Extract the (X, Y) coordinate from the center of the cell holding the provided text.  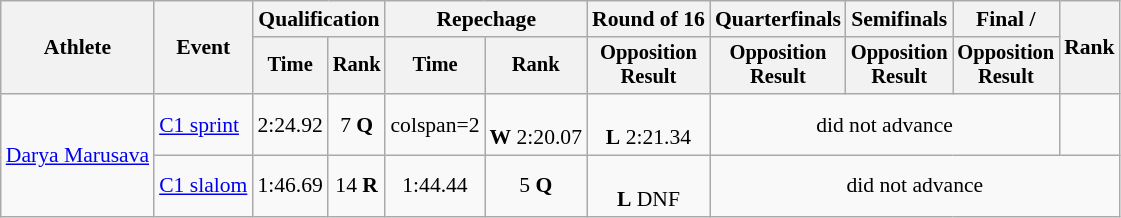
Qualification (318, 19)
Event (203, 48)
C1 sprint (203, 124)
Round of 16 (648, 19)
Darya Marusava (78, 155)
Final / (1006, 19)
L 2:21.34 (648, 124)
7 Q (357, 124)
1:46.69 (290, 186)
Semifinals (900, 19)
14 R (357, 186)
Repechage (486, 19)
1:44.44 (434, 186)
5 Q (536, 186)
L DNF (648, 186)
W 2:20.07 (536, 124)
C1 slalom (203, 186)
Athlete (78, 48)
2:24.92 (290, 124)
colspan=2 (434, 124)
Quarterfinals (778, 19)
